Determine the [X, Y] coordinate at the center of the cell enclosing the given text.  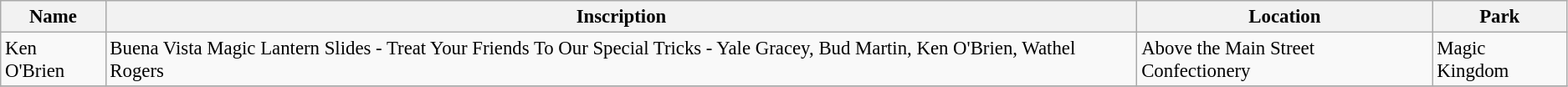
Magic Kingdom [1499, 60]
Above the Main Street Confectionery [1285, 60]
Location [1285, 17]
Name [54, 17]
Ken O'Brien [54, 60]
Park [1499, 17]
Inscription [621, 17]
Buena Vista Magic Lantern Slides - Treat Your Friends To Our Special Tricks - Yale Gracey, Bud Martin, Ken O'Brien, Wathel Rogers [621, 60]
